Pinpoint the cell where the given text exists, returning its (X, Y) midpoint coordinate. 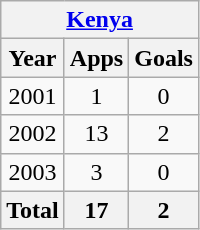
1 (96, 96)
13 (96, 134)
Year (33, 58)
2001 (33, 96)
3 (96, 172)
Kenya (100, 20)
2002 (33, 134)
Total (33, 210)
Goals (164, 58)
Apps (96, 58)
2003 (33, 172)
17 (96, 210)
